Extract the (x, y) coordinate from the center of the cell holding the provided text.  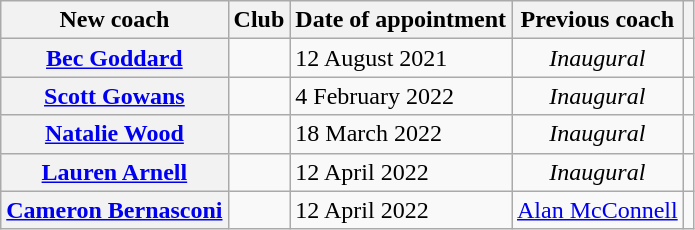
Scott Gowans (114, 96)
Natalie Wood (114, 134)
Previous coach (598, 20)
18 March 2022 (401, 134)
New coach (114, 20)
4 February 2022 (401, 96)
12 August 2021 (401, 58)
Date of appointment (401, 20)
Bec Goddard (114, 58)
Alan McConnell (598, 210)
Lauren Arnell (114, 172)
Club (259, 20)
Cameron Bernasconi (114, 210)
